Output the [x, y] coordinate of the center of the cell containing the given text.  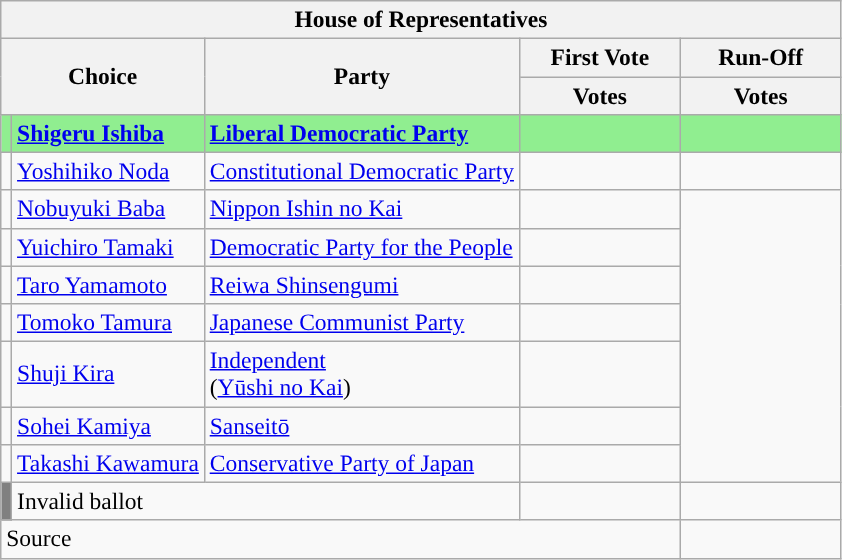
Party [362, 76]
Constitutional Democratic Party [362, 171]
Shigeru Ishiba [108, 133]
Sanseitō [362, 425]
Shuji Kira [108, 374]
Takashi Kawamura [108, 463]
Conservative Party of Japan [362, 463]
Independent(Yūshi no Kai) [362, 374]
Choice [103, 76]
Invalid ballot [266, 501]
Japanese Communist Party [362, 322]
Nobuyuki Baba [108, 209]
Run-Off [760, 57]
Nippon Ishin no Kai [362, 209]
Taro Yamamoto [108, 285]
Source [341, 539]
First Vote [600, 57]
Democratic Party for the People [362, 247]
Tomoko Tamura [108, 322]
Yoshihiko Noda [108, 171]
Reiwa Shinsengumi [362, 285]
Liberal Democratic Party [362, 133]
Yuichiro Tamaki [108, 247]
House of Representatives [421, 19]
Sohei Kamiya [108, 425]
